Locate the cell with the specified text and output its (x, y) center coordinate. 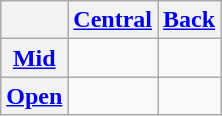
Open (34, 96)
Central (113, 20)
Back (190, 20)
Mid (34, 58)
